Detect which cell encompasses the target text, then output its [x, y] center coordinate. 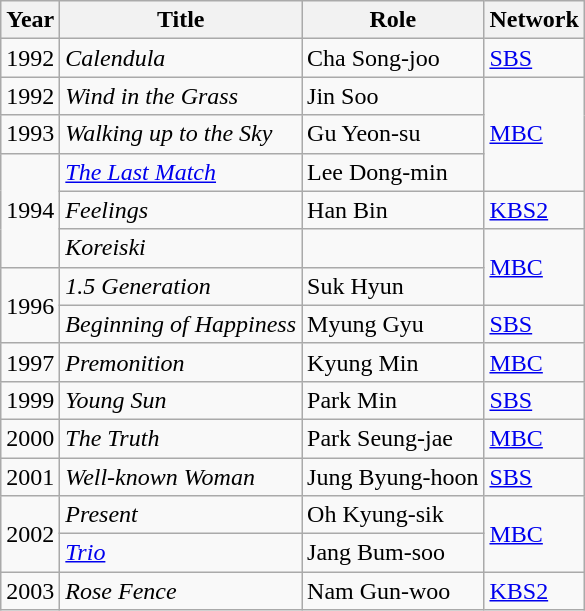
Suk Hyun [393, 286]
Role [393, 20]
1996 [30, 305]
Title [181, 20]
1997 [30, 362]
Koreiski [181, 248]
2001 [30, 477]
Calendula [181, 58]
Young Sun [181, 400]
Jung Byung-hoon [393, 477]
Park Seung-jae [393, 438]
Gu Yeon-su [393, 134]
Trio [181, 553]
Wind in the Grass [181, 96]
Present [181, 515]
Jang Bum-soo [393, 553]
Network [534, 20]
Feelings [181, 210]
Han Bin [393, 210]
Lee Dong-min [393, 172]
2002 [30, 534]
Well-known Woman [181, 477]
Jin Soo [393, 96]
Year [30, 20]
1993 [30, 134]
The Last Match [181, 172]
2003 [30, 591]
Kyung Min [393, 362]
Premonition [181, 362]
Walking up to the Sky [181, 134]
1999 [30, 400]
The Truth [181, 438]
Rose Fence [181, 591]
Beginning of Happiness [181, 324]
Park Min [393, 400]
1.5 Generation [181, 286]
2000 [30, 438]
Cha Song-joo [393, 58]
1994 [30, 210]
Oh Kyung-sik [393, 515]
Nam Gun-woo [393, 591]
Myung Gyu [393, 324]
